Find where the given text appears and provide that cell's center as (x, y) coordinate. 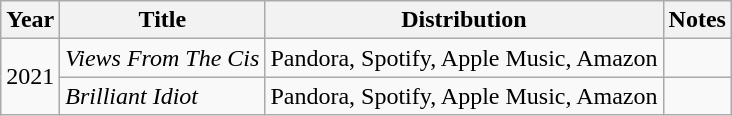
2021 (30, 77)
Brilliant Idiot (162, 96)
Notes (697, 20)
Distribution (464, 20)
Year (30, 20)
Views From The Cis (162, 58)
Title (162, 20)
